Extract the [x, y] coordinate from the center of the cell holding the provided text.  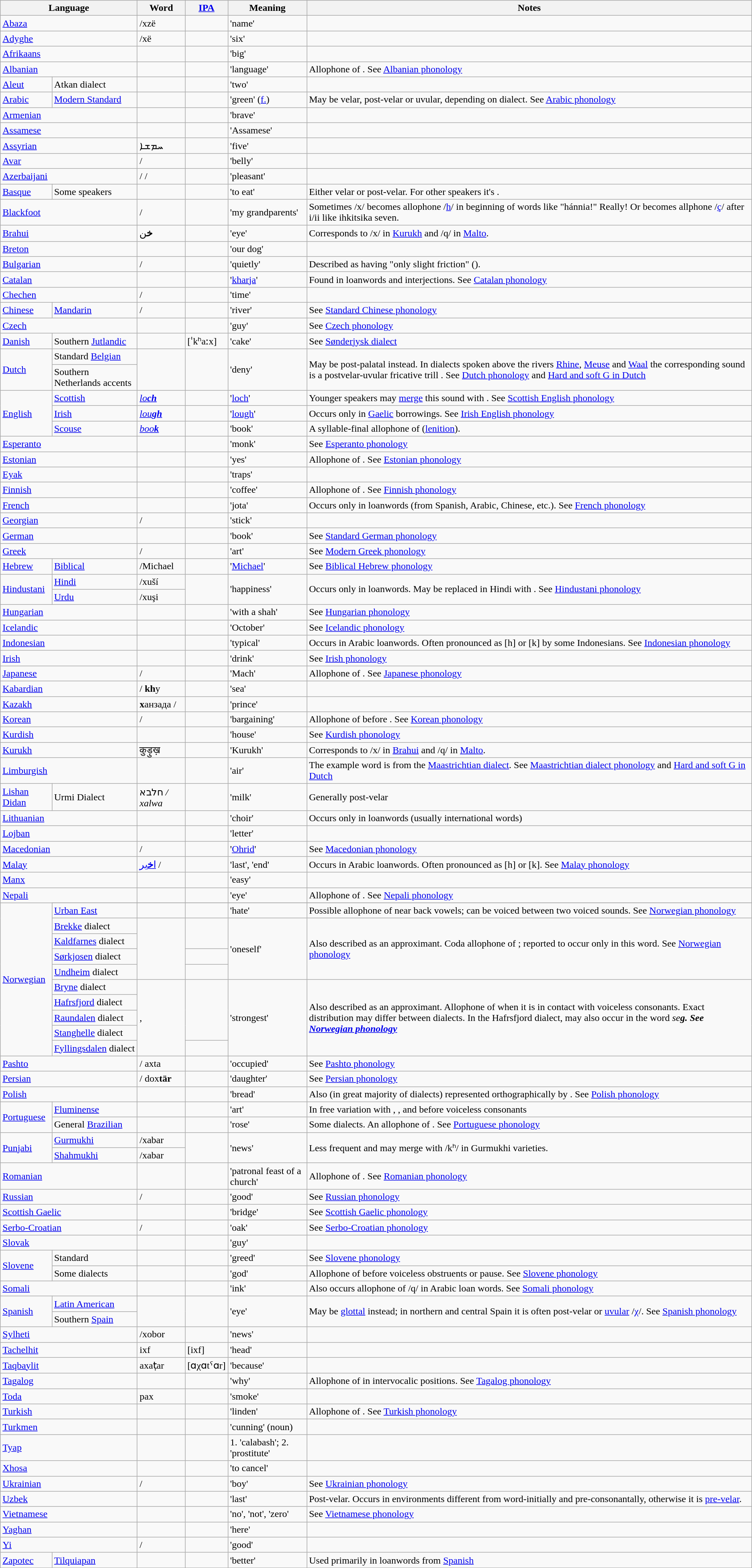
General Brazilian [95, 1125]
/xuşi [161, 597]
Less frequent and may merge with /kʰ/ in Gurmukhi varieties. [529, 1148]
Allophone of . See Nepali phonology [529, 895]
Found in loanwords and interjections. See Catalan phonology [529, 279]
Pashto [69, 1064]
Bulgarian [69, 264]
/xë [161, 39]
Biblical [95, 566]
/xzë [161, 23]
Word [161, 8]
A syllable-final allophone of (lenition). [529, 428]
Greek [69, 551]
'oneself' [267, 949]
Icelandic [69, 627]
'hate' [267, 910]
'yes' [267, 459]
Younger speakers may merge this sound with . See Scottish English phonology [529, 398]
Also (in great majority of dialects) represented orthographically by . See Polish phonology [529, 1094]
'linden' [267, 1412]
Avar [69, 161]
اﺧير / [161, 865]
See Icelandic phonology [529, 627]
'drink' [267, 658]
Notes [529, 8]
Shahmukhi [95, 1155]
/ khy [161, 689]
English [26, 413]
'to cancel' [267, 1468]
Zapotec [26, 1560]
'Assamese' [267, 130]
חלבא / xalwa [161, 797]
Nepali [69, 895]
'October' [267, 627]
Urmi Dialect [95, 797]
'jota' [267, 505]
Tagalog [69, 1381]
'two' [267, 84]
'our dog' [267, 249]
Occurs only in loanwords. May be replaced in Hindi with . See Hindustani phonology [529, 589]
See Kurdish phonology [529, 735]
Sometimes /x/ becomes allophone /h/ in beginning of words like "hánnia!" Really! Or becomes allphone /ç/ after i/ii like ihkitsika seven. [529, 212]
'five' [267, 146]
Slovak [69, 1243]
Urban East [95, 910]
Bryne dialect [95, 987]
In free variation with , , and before voiceless consonants [529, 1109]
Allophone of . See Romanian phonology [529, 1176]
'Michael' [267, 566]
'big' [267, 54]
Vietnamese [69, 1514]
Manx [69, 880]
'no', 'not', 'zero' [267, 1514]
Some dialects [95, 1273]
'head' [267, 1350]
Either velar or post-velar. For other speakers it's . [529, 192]
Serbo-Croatian [69, 1227]
'kharja' [267, 279]
Turkish [69, 1412]
See Ukrainian phonology [529, 1484]
'bargaining' [267, 719]
Catalan [69, 279]
[ixf] [206, 1350]
Undheim dialect [95, 972]
Assyrian [69, 146]
Mandarin [95, 310]
See Hungarian phonology [529, 612]
lough [161, 413]
Brahui [69, 234]
'choir' [267, 818]
Also occurs allophone of /q/ in Arabic loan words. See Somali phonology [529, 1289]
Finnish [69, 490]
Blackfoot [69, 212]
'cunning' (noun) [267, 1427]
ﺧﻦ [161, 234]
Allophone of in intervocalic positions. See Tagalog phonology [529, 1381]
Japanese [69, 673]
'brave' [267, 115]
See Biblical Hebrew phonology [529, 566]
Chechen [69, 295]
'smoke' [267, 1396]
'Mach' [267, 673]
'last' [267, 1499]
Kurukh [69, 750]
Allophone of before voiceless obstruents or pause. See Slovene phonology [529, 1273]
Southern Spain [95, 1319]
Latin American [95, 1304]
'rose' [267, 1125]
Breton [69, 249]
Occurs only in Gaelic borrowings. See Irish English phonology [529, 413]
Standard [95, 1258]
'happiness' [267, 589]
Some speakers [95, 192]
/ doxtär [161, 1079]
'typical' [267, 643]
See Sønderjysk dialect [529, 341]
See Persian phonology [529, 1079]
Hafrsfjord dialect [95, 1002]
See Scottish Gaelic phonology [529, 1212]
Kazakh [69, 704]
Allophone of . See Turkish phonology [529, 1412]
Turkmen [69, 1427]
German [69, 536]
, [161, 1018]
Scottish [95, 398]
'green' (f.) [267, 100]
'prince' [267, 704]
Tilquiapan [95, 1560]
axaṭar [161, 1365]
Albanian [69, 69]
IPA [206, 8]
'house' [267, 735]
'language' [267, 69]
See Russian phonology [529, 1197]
Slovene [26, 1266]
See Esperanto phonology [529, 444]
See Vietnamese phonology [529, 1514]
Southern Jutlandic [95, 341]
See Pashto phonology [529, 1064]
'my grandparents' [267, 212]
See Irish phonology [529, 658]
Sørkjosen dialect [95, 956]
Spanish [26, 1312]
'monk' [267, 444]
/ axta [161, 1064]
Occurs in Arabic loanwords. Often pronounced as [h] or [k] by some Indonesians. See Indonesian phonology [529, 643]
Language [69, 8]
Brekke dialect [95, 926]
Indonesian [69, 643]
Post-velar. Occurs in environments different from word-initially and pre-consonantally, otherwise it is pre-velar. [529, 1499]
May be velar, post-velar or uvular, depending on dialect. See Arabic phonology [529, 100]
Romanian [69, 1176]
'cake' [267, 341]
'deny' [267, 370]
Lishan Didan [26, 797]
'belly' [267, 161]
Limburgish [69, 771]
Xhosa [69, 1468]
Persian [69, 1079]
'daughter' [267, 1079]
Also described as an approximant. Coda allophone of ; reported to occur only in this word. See Norwegian phonology [529, 949]
Afrikaans [69, 54]
'bread' [267, 1094]
Yi [69, 1545]
'here' [267, 1529]
Czech [69, 325]
'lough' [267, 413]
Polish [69, 1094]
Taqbaylit [69, 1365]
'Ohrid' [267, 849]
'oak' [267, 1227]
'Kurukh' [267, 750]
Occurs only in loanwords (from Spanish, Arabic, Chinese, etc.). See French phonology [529, 505]
'last', 'end' [267, 865]
'sea' [267, 689]
'milk' [267, 797]
[ɑχɑtˤɑr] [206, 1365]
ܚܡܫܐ [161, 146]
ixf [161, 1350]
'loch' [267, 398]
Hindustani [26, 589]
'greed' [267, 1258]
Lojban [69, 833]
'ink' [267, 1289]
May be glottal instead; in northern and central Spain it is often post-velar or uvular /χ/. See Spanish phonology [529, 1312]
Dutch [26, 370]
Scouse [95, 428]
Scottish Gaelic [69, 1212]
Abaza [69, 23]
Kaldfarnes dialect [95, 941]
'traps' [267, 475]
See Modern Greek phonology [529, 551]
Allophone of . See Japanese phonology [529, 673]
Fluminense [95, 1109]
/ / [161, 176]
'time' [267, 295]
loch [161, 398]
/xuší [161, 582]
/xobor [161, 1334]
See Standard German phonology [529, 536]
'patronal feast of a church' [267, 1176]
Azerbaijani [69, 176]
pax [161, 1396]
Uzbek [69, 1499]
Urdu [95, 597]
Russian [69, 1197]
Allophone of before . See Korean phonology [529, 719]
Corresponds to /x/ in Kurukh and /q/ in Malto. [529, 234]
Macedonian [69, 849]
Esperanto [69, 444]
'to eat' [267, 192]
Standard Belgian [95, 357]
'river' [267, 310]
Allophone of . See Finnish phonology [529, 490]
The example word is from the Maastrichtian dialect. See Maastrichtian dialect phonology and Hard and soft G in Dutch [529, 771]
Adyghe [69, 39]
Malay [69, 865]
Raundalen dialect [95, 1018]
Chinese [26, 310]
Described as having "only slight friction" (). [529, 264]
Georgian [69, 521]
'coffee' [267, 490]
[ˈkʰaːx] [206, 341]
Ukrainian [69, 1484]
Lithuanian [69, 818]
Southern Netherlands accents [95, 377]
book [161, 428]
1. 'calabash'; 2. 'prostitute' [267, 1448]
Norwegian [26, 979]
Atkan dialect [95, 84]
'because' [267, 1365]
See Standard Chinese phonology [529, 310]
'better' [267, 1560]
'occupied' [267, 1064]
Somali [69, 1289]
Occurs in Arabic loanwords. Often pronounced as [h] or [k]. See Malay phonology [529, 865]
See Serbo-Croatian phonology [529, 1227]
See Czech phonology [529, 325]
'six' [267, 39]
Gurmukhi [95, 1140]
'quietly' [267, 264]
Arabic [26, 100]
Punjabi [26, 1148]
Some dialects. An allophone of . See Portuguese phonology [529, 1125]
'letter' [267, 833]
Toda [69, 1396]
'god' [267, 1273]
See Macedonian phonology [529, 849]
Korean [69, 719]
'with a shah' [267, 612]
Kurdish [69, 735]
Corresponds to /x/ in Brahui and /q/ in Malto. [529, 750]
Occurs only in loanwords (usually international words) [529, 818]
Meaning [267, 8]
Allophone of . See Estonian phonology [529, 459]
Yaghan [69, 1529]
Eyak [69, 475]
ханзада / [161, 704]
Tyap [69, 1448]
Armenian [69, 115]
Aleut [26, 84]
'strongest' [267, 1018]
Hungarian [69, 612]
'boy' [267, 1484]
कुड़ुख़ [161, 750]
Fyllingsdalen dialect [95, 1048]
Danish [26, 341]
/Michael [161, 566]
'stick' [267, 521]
Sylheti [69, 1334]
'bridge' [267, 1212]
Assamese [69, 130]
'pleasant' [267, 176]
'easy' [267, 880]
Basque [26, 192]
Generally post-velar [529, 797]
Used primarily in loanwords from Spanish [529, 1560]
Hebrew [26, 566]
See Slovene phonology [529, 1258]
Kabardian [69, 689]
Stanghelle dialect [95, 1033]
Hindi [95, 582]
Tachelhit [69, 1350]
Estonian [69, 459]
'why' [267, 1381]
French [69, 505]
Portuguese [26, 1117]
Possible allophone of near back vowels; can be voiced between two voiced sounds. See Norwegian phonology [529, 910]
Allophone of . See Albanian phonology [529, 69]
Modern Standard [95, 100]
'name' [267, 23]
'air' [267, 771]
